Detect which cell encompasses the target text, then output its [x, y] center coordinate. 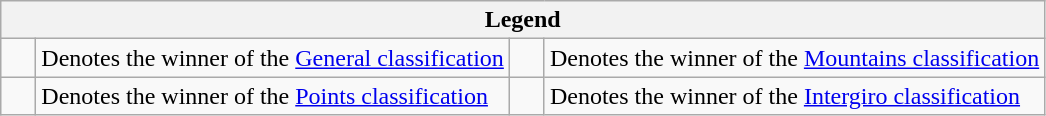
Legend [523, 20]
Denotes the winner of the General classification [273, 58]
Denotes the winner of the Points classification [273, 96]
Denotes the winner of the Intergiro classification [794, 96]
Denotes the winner of the Mountains classification [794, 58]
